Extract the [X, Y] coordinate from the center of the cell holding the provided text.  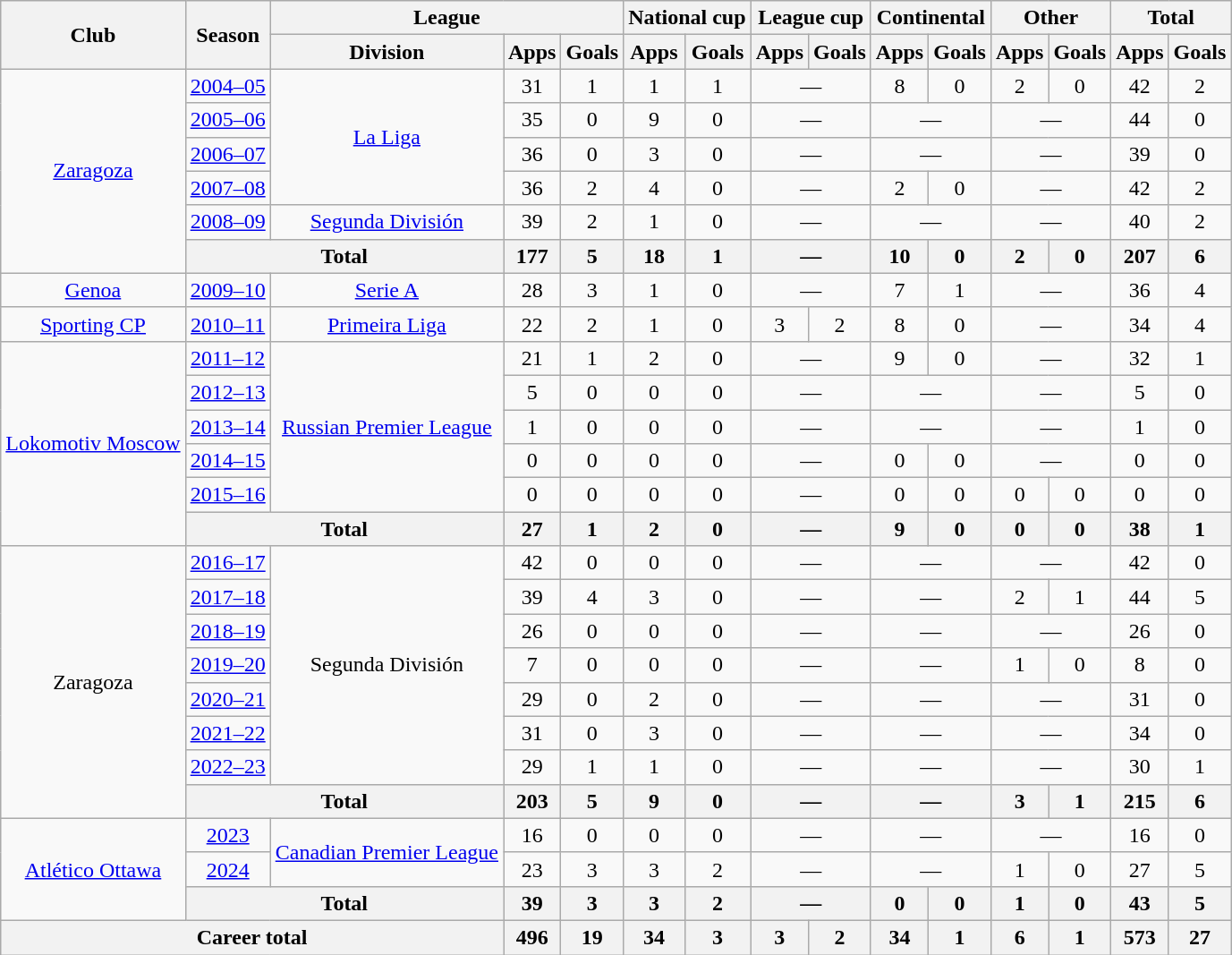
2019–20 [227, 665]
2005–06 [227, 120]
Other [1050, 18]
43 [1140, 903]
2020–21 [227, 699]
2024 [227, 869]
2006–07 [227, 154]
496 [531, 937]
Sporting CP [93, 324]
40 [1140, 222]
32 [1140, 358]
18 [654, 256]
2017–18 [227, 597]
2023 [227, 835]
Canadian Premier League [387, 852]
2018–19 [227, 631]
573 [1140, 937]
2014–15 [227, 461]
38 [1140, 529]
177 [531, 256]
30 [1140, 767]
Genoa [93, 290]
23 [531, 869]
2010–11 [227, 324]
2022–23 [227, 767]
2004–05 [227, 86]
2008–09 [227, 222]
2016–17 [227, 563]
Division [387, 52]
2021–22 [227, 733]
2009–10 [227, 290]
Career total [252, 937]
Russian Premier League [387, 426]
28 [531, 290]
10 [899, 256]
35 [531, 120]
League [446, 18]
National cup [687, 18]
Atlético Ottawa [93, 869]
Serie A [387, 290]
2012–13 [227, 392]
League cup [811, 18]
207 [1140, 256]
Lokomotiv Moscow [93, 443]
La Liga [387, 137]
Season [227, 35]
21 [531, 358]
19 [592, 937]
215 [1140, 801]
2007–08 [227, 188]
Club [93, 35]
2013–14 [227, 427]
2011–12 [227, 358]
22 [531, 324]
2015–16 [227, 495]
Primeira Liga [387, 324]
203 [531, 801]
Continental [930, 18]
